Pinpoint the cell where the given text exists, returning its [x, y] midpoint coordinate. 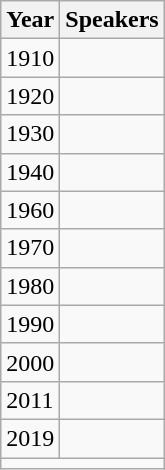
1990 [30, 324]
2000 [30, 362]
Year [30, 20]
1920 [30, 96]
2019 [30, 438]
1960 [30, 210]
1930 [30, 134]
Speakers [112, 20]
1940 [30, 172]
1980 [30, 286]
2011 [30, 400]
1970 [30, 248]
1910 [30, 58]
